Pinpoint the cell where the given text exists, returning its [x, y] midpoint coordinate. 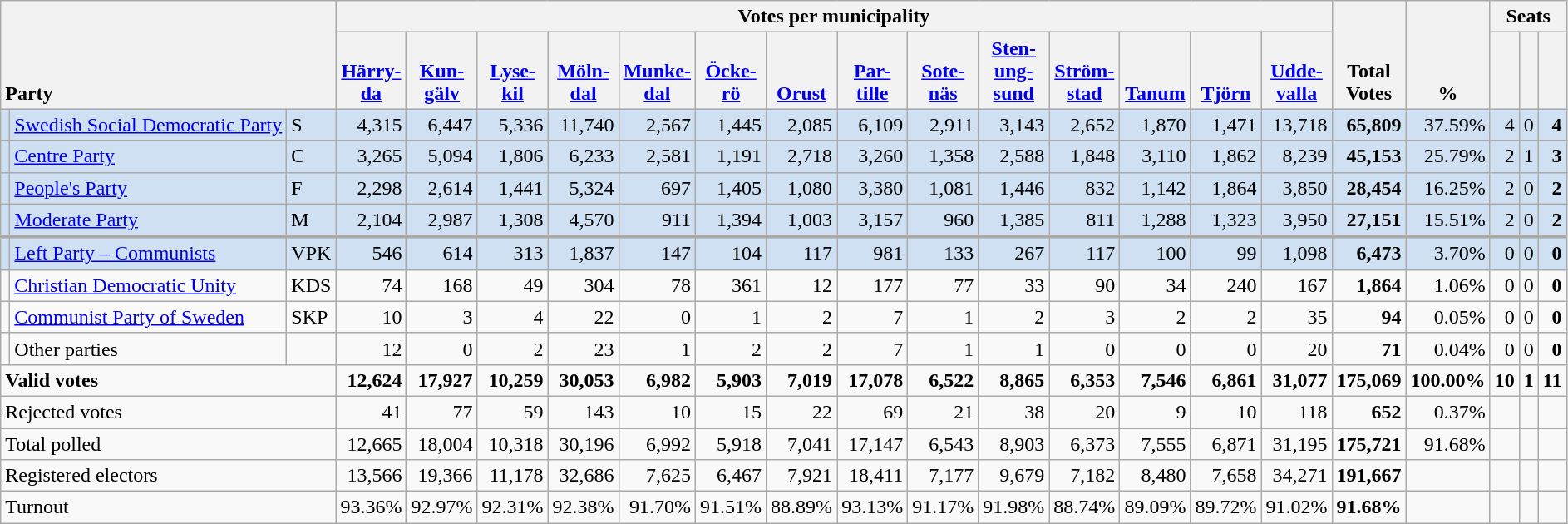
91.17% [943, 507]
1,098 [1297, 254]
17,078 [873, 380]
1,862 [1225, 156]
17,147 [873, 443]
17,927 [442, 380]
99 [1225, 254]
1,385 [1014, 220]
31,077 [1297, 380]
6,467 [732, 476]
S [311, 125]
11,740 [584, 125]
89.09% [1156, 507]
7,921 [801, 476]
1,806 [512, 156]
28,454 [1368, 188]
Par- tille [873, 71]
Christian Democratic Unity [148, 285]
59 [512, 412]
33 [1014, 285]
88.74% [1084, 507]
6,861 [1225, 380]
177 [873, 285]
15 [732, 412]
Registered electors [168, 476]
74 [371, 285]
4,315 [371, 125]
104 [732, 254]
Left Party – Communists [148, 254]
191,667 [1368, 476]
Kun- gälv [442, 71]
5,918 [732, 443]
Ström- stad [1084, 71]
2,298 [371, 188]
KDS [311, 285]
7,546 [1156, 380]
1,323 [1225, 220]
Swedish Social Democratic Party [148, 125]
11 [1552, 380]
32,686 [584, 476]
Öcke- rö [732, 71]
313 [512, 254]
5,094 [442, 156]
614 [442, 254]
Udde- valla [1297, 71]
168 [442, 285]
1,441 [512, 188]
34 [1156, 285]
92.97% [442, 507]
2,085 [801, 125]
Sote- näs [943, 71]
Other parties [148, 349]
Party [168, 55]
6,871 [1225, 443]
Moderate Party [148, 220]
2,588 [1014, 156]
1,191 [732, 156]
4,570 [584, 220]
34,271 [1297, 476]
12,665 [371, 443]
361 [732, 285]
1,394 [732, 220]
9 [1156, 412]
7,625 [657, 476]
1,308 [512, 220]
3,157 [873, 220]
832 [1084, 188]
35 [1297, 317]
0.37% [1448, 412]
11,178 [512, 476]
2,581 [657, 156]
3,950 [1297, 220]
% [1448, 55]
133 [943, 254]
93.13% [873, 507]
1,080 [801, 188]
147 [657, 254]
M [311, 220]
65,809 [1368, 125]
91.51% [732, 507]
VPK [311, 254]
69 [873, 412]
1,142 [1156, 188]
304 [584, 285]
1,471 [1225, 125]
960 [943, 220]
2,652 [1084, 125]
6,992 [657, 443]
6,353 [1084, 380]
Seats [1528, 17]
6,447 [442, 125]
5,324 [584, 188]
7,555 [1156, 443]
811 [1084, 220]
7,177 [943, 476]
1,870 [1156, 125]
F [311, 188]
167 [1297, 285]
Total polled [168, 443]
6,522 [943, 380]
89.72% [1225, 507]
100.00% [1448, 380]
37.59% [1448, 125]
1,445 [732, 125]
3,260 [873, 156]
1,003 [801, 220]
91.70% [657, 507]
C [311, 156]
6,373 [1084, 443]
3,850 [1297, 188]
2,718 [801, 156]
2,567 [657, 125]
Rejected votes [168, 412]
3,110 [1156, 156]
Tanum [1156, 71]
1.06% [1448, 285]
7,019 [801, 380]
16.25% [1448, 188]
94 [1368, 317]
3.70% [1448, 254]
SKP [311, 317]
5,336 [512, 125]
Härry- da [371, 71]
People's Party [148, 188]
Orust [801, 71]
71 [1368, 349]
1,848 [1084, 156]
8,239 [1297, 156]
9,679 [1014, 476]
91.02% [1297, 507]
Sten- ung- sund [1014, 71]
18,004 [442, 443]
175,721 [1368, 443]
7,658 [1225, 476]
1,405 [732, 188]
88.89% [801, 507]
240 [1225, 285]
10,259 [512, 380]
8,865 [1014, 380]
6,982 [657, 380]
Tjörn [1225, 71]
27,151 [1368, 220]
90 [1084, 285]
30,196 [584, 443]
911 [657, 220]
15.51% [1448, 220]
Total Votes [1368, 55]
267 [1014, 254]
Communist Party of Sweden [148, 317]
93.36% [371, 507]
697 [657, 188]
45,153 [1368, 156]
1,081 [943, 188]
3,143 [1014, 125]
Turnout [168, 507]
Möln- dal [584, 71]
981 [873, 254]
19,366 [442, 476]
0.05% [1448, 317]
Valid votes [168, 380]
652 [1368, 412]
1,837 [584, 254]
2,911 [943, 125]
100 [1156, 254]
2,104 [371, 220]
546 [371, 254]
92.31% [512, 507]
21 [943, 412]
Votes per municipality [834, 17]
1,358 [943, 156]
10,318 [512, 443]
5,903 [732, 380]
12,624 [371, 380]
7,182 [1084, 476]
23 [584, 349]
8,903 [1014, 443]
3,265 [371, 156]
6,543 [943, 443]
31,195 [1297, 443]
49 [512, 285]
18,411 [873, 476]
6,473 [1368, 254]
2,987 [442, 220]
1,288 [1156, 220]
143 [584, 412]
13,566 [371, 476]
7,041 [801, 443]
175,069 [1368, 380]
78 [657, 285]
6,109 [873, 125]
Lyse- kil [512, 71]
91.98% [1014, 507]
Munke- dal [657, 71]
0.04% [1448, 349]
8,480 [1156, 476]
Centre Party [148, 156]
2,614 [442, 188]
30,053 [584, 380]
13,718 [1297, 125]
118 [1297, 412]
3,380 [873, 188]
38 [1014, 412]
1,446 [1014, 188]
92.38% [584, 507]
25.79% [1448, 156]
6,233 [584, 156]
41 [371, 412]
